Identify which cell holds the provided text, then report its [X, Y] central coordinate. 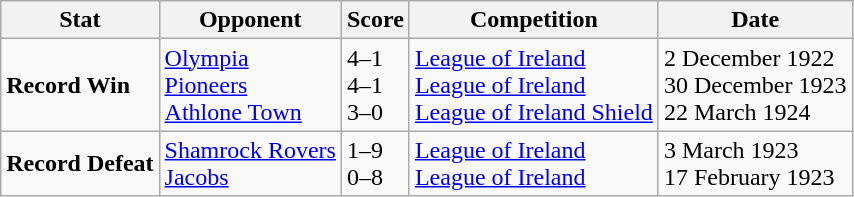
Record Defeat [80, 164]
3 March 192317 February 1923 [755, 164]
4–14–13–0 [375, 85]
OlympiaPioneersAthlone Town [250, 85]
Opponent [250, 20]
Date [755, 20]
Score [375, 20]
2 December 192230 December 192322 March 1924 [755, 85]
Competition [534, 20]
League of IrelandLeague of IrelandLeague of Ireland Shield [534, 85]
Shamrock RoversJacobs [250, 164]
League of IrelandLeague of Ireland [534, 164]
Stat [80, 20]
Record Win [80, 85]
1–90–8 [375, 164]
